Capture the cell that displays the provided text and extract its [x, y] central coordinate. 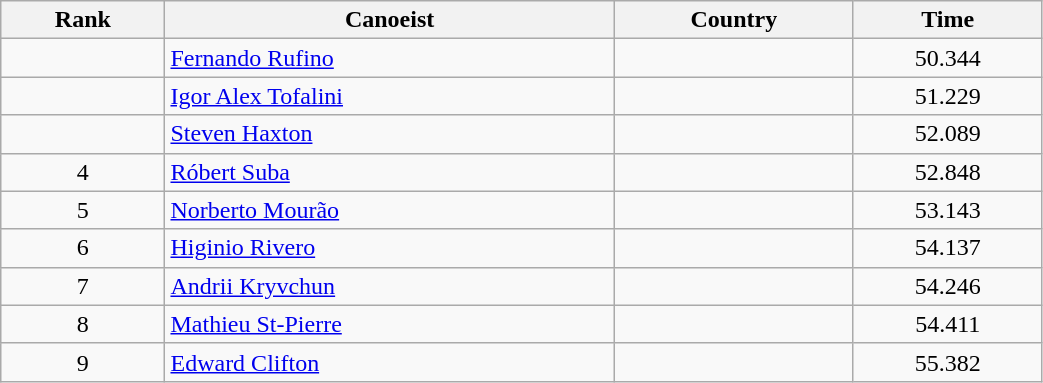
52.089 [948, 134]
Edward Clifton [390, 362]
8 [83, 324]
Igor Alex Tofalini [390, 96]
Country [734, 20]
Steven Haxton [390, 134]
Fernando Rufino [390, 58]
Mathieu St-Pierre [390, 324]
9 [83, 362]
7 [83, 286]
54.246 [948, 286]
54.411 [948, 324]
Time [948, 20]
Norberto Mourão [390, 210]
Andrii Kryvchun [390, 286]
6 [83, 248]
5 [83, 210]
Rank [83, 20]
51.229 [948, 96]
50.344 [948, 58]
54.137 [948, 248]
4 [83, 172]
Higinio Rivero [390, 248]
55.382 [948, 362]
53.143 [948, 210]
Róbert Suba [390, 172]
Canoeist [390, 20]
52.848 [948, 172]
